Output the (X, Y) coordinate of the center of the cell containing the given text.  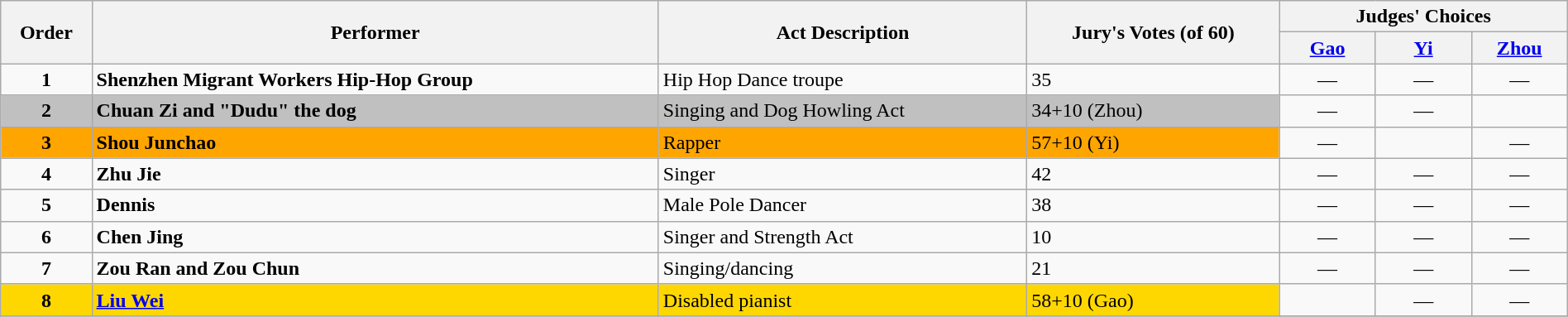
58+10 (Gao) (1153, 300)
Chuan Zi and "Dudu" the dog (375, 111)
Dennis (375, 205)
38 (1153, 205)
1 (46, 79)
Zhou (1519, 48)
Jury's Votes (of 60) (1153, 32)
Singer and Strength Act (842, 237)
Chen Jing (375, 237)
Order (46, 32)
Act Description (842, 32)
Zou Ran and Zou Chun (375, 268)
Hip Hop Dance troupe (842, 79)
Liu Wei (375, 300)
Disabled pianist (842, 300)
34+10 (Zhou) (1153, 111)
10 (1153, 237)
35 (1153, 79)
2 (46, 111)
Judges' Choices (1423, 17)
21 (1153, 268)
6 (46, 237)
Gao (1327, 48)
3 (46, 142)
Male Pole Dancer (842, 205)
Rapper (842, 142)
Singing/dancing (842, 268)
42 (1153, 174)
4 (46, 174)
57+10 (Yi) (1153, 142)
Shenzhen Migrant Workers Hip-Hop Group (375, 79)
Singer (842, 174)
8 (46, 300)
Yi (1423, 48)
Zhu Jie (375, 174)
5 (46, 205)
Performer (375, 32)
7 (46, 268)
Shou Junchao (375, 142)
Singing and Dog Howling Act (842, 111)
